Identify which cell holds the provided text, then report its (X, Y) central coordinate. 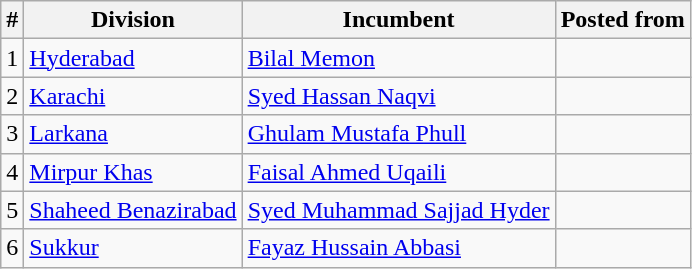
Division (133, 20)
Bilal Memon (398, 58)
Sukkur (133, 248)
Hyderabad (133, 58)
Mirpur Khas (133, 172)
Posted from (622, 20)
5 (12, 210)
6 (12, 248)
Incumbent (398, 20)
4 (12, 172)
Ghulam Mustafa Phull (398, 134)
Shaheed Benazirabad (133, 210)
2 (12, 96)
Syed Muhammad Sajjad Hyder (398, 210)
3 (12, 134)
Fayaz Hussain Abbasi (398, 248)
1 (12, 58)
Larkana (133, 134)
# (12, 20)
Karachi (133, 96)
Faisal Ahmed Uqaili (398, 172)
Syed Hassan Naqvi (398, 96)
